Return [X, Y] of the center of cell containing provided text 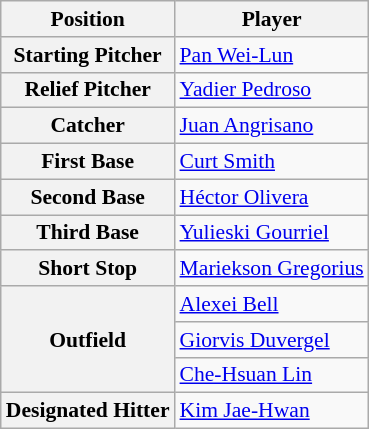
Juan Angrisano [272, 126]
Catcher [88, 126]
Relief Pitcher [88, 90]
Third Base [88, 233]
Yadier Pedroso [272, 90]
Short Stop [88, 269]
Second Base [88, 197]
Alexei Bell [272, 304]
Player [272, 19]
Kim Jae-Hwan [272, 411]
Giorvis Duvergel [272, 340]
Curt Smith [272, 162]
Outfield [88, 340]
Héctor Olivera [272, 197]
Designated Hitter [88, 411]
Yulieski Gourriel [272, 233]
Position [88, 19]
Starting Pitcher [88, 55]
Che-Hsuan Lin [272, 375]
Mariekson Gregorius [272, 269]
First Base [88, 162]
Pan Wei-Lun [272, 55]
